Find where the given text appears and provide that cell's center as [x, y] coordinate. 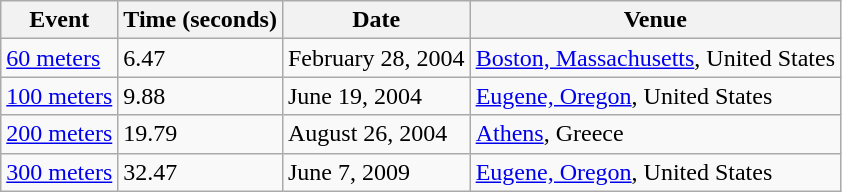
August 26, 2004 [376, 134]
6.47 [200, 58]
Time (seconds) [200, 20]
Venue [655, 20]
32.47 [200, 172]
9.88 [200, 96]
100 meters [60, 96]
Event [60, 20]
19.79 [200, 134]
200 meters [60, 134]
June 19, 2004 [376, 96]
February 28, 2004 [376, 58]
Date [376, 20]
60 meters [60, 58]
300 meters [60, 172]
Boston, Massachusetts, United States [655, 58]
Athens, Greece [655, 134]
June 7, 2009 [376, 172]
